Pinpoint the cell where the given text exists, returning its [X, Y] midpoint coordinate. 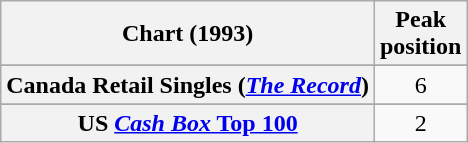
Canada Retail Singles (The Record) [188, 85]
6 [420, 85]
2 [420, 123]
US Cash Box Top 100 [188, 123]
Peakposition [420, 34]
Chart (1993) [188, 34]
